Determine the (x, y) coordinate at the center of the cell enclosing the given text.  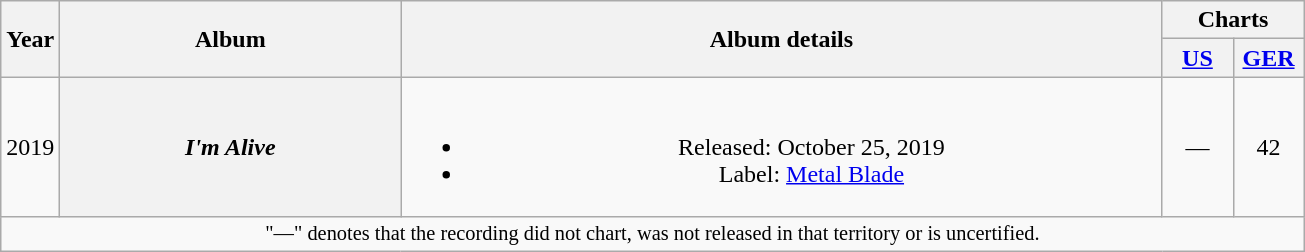
42 (1268, 147)
Album (230, 39)
I'm Alive (230, 147)
"—" denotes that the recording did not chart, was not released in that territory or is uncertified. (652, 234)
GER (1268, 58)
Released: October 25, 2019Label: Metal Blade (782, 147)
Album details (782, 39)
— (1198, 147)
2019 (30, 147)
US (1198, 58)
Charts (1233, 20)
Year (30, 39)
